Search for the cell housing the specified text and yield its [X, Y] center coordinate. 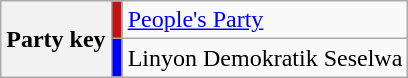
Linyon Demokratik Seselwa [265, 58]
People's Party [265, 20]
Party key [56, 39]
